Find where the given text appears and provide that cell's center as (X, Y) coordinate. 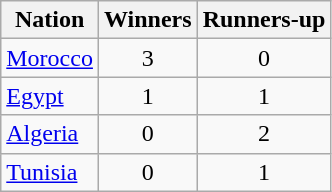
Tunisia (50, 172)
Egypt (50, 96)
Nation (50, 20)
Runners-up (264, 20)
Algeria (50, 134)
Morocco (50, 58)
2 (264, 134)
Winners (148, 20)
3 (148, 58)
